From the cell containing the given text, extract its center point as (x, y) coordinate. 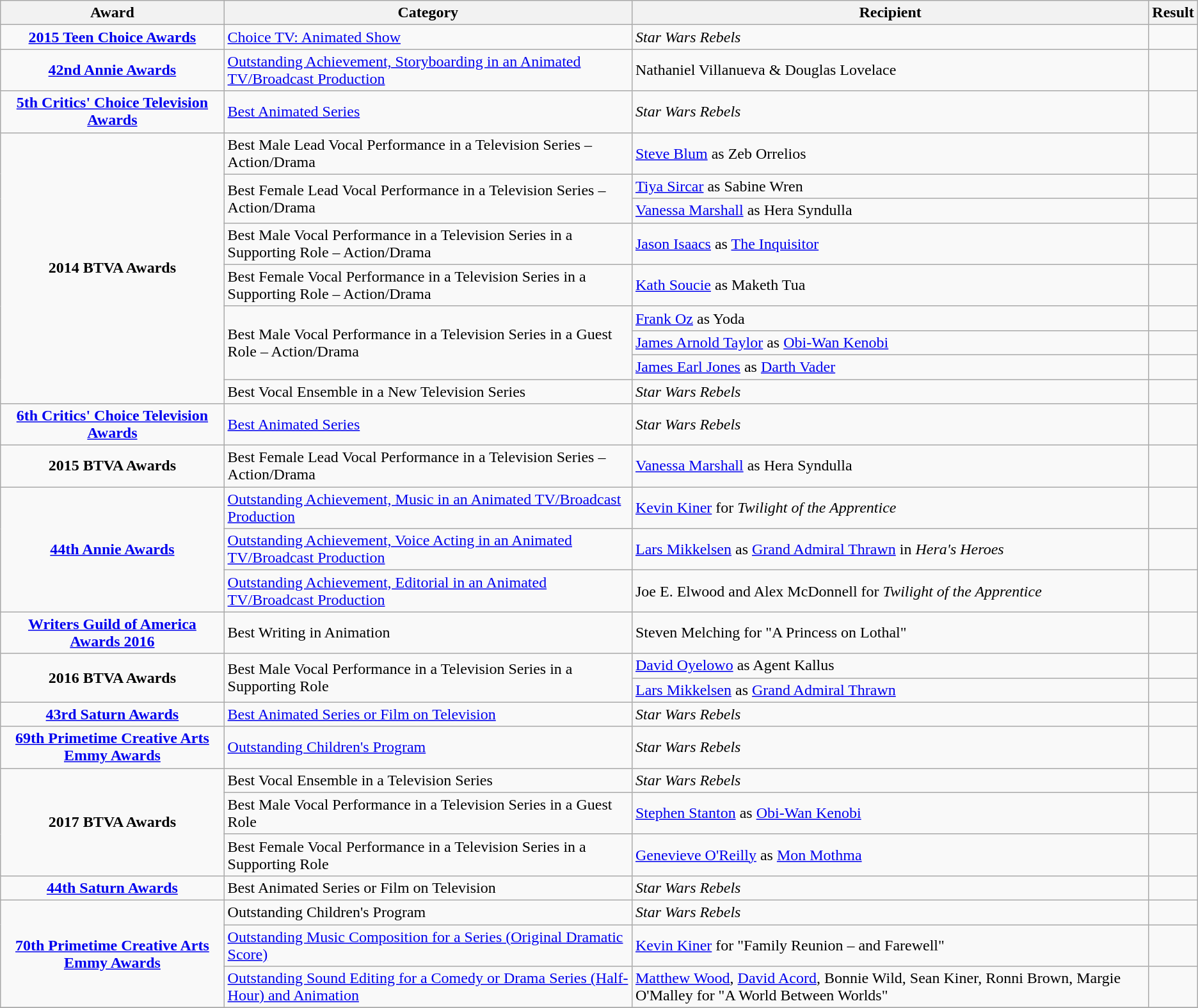
Category (427, 13)
Best Vocal Ensemble in a New Television Series (427, 391)
44th Saturn Awards (113, 888)
Outstanding Sound Editing for a Comedy or Drama Series (Half-Hour) and Animation (427, 987)
Matthew Wood, David Acord, Bonnie Wild, Sean Kiner, Ronni Brown, Margie O'Malley for "A World Between Worlds" (890, 987)
Kevin Kiner for Twilight of the Apprentice (890, 508)
70th Primetime Creative Arts Emmy Awards (113, 954)
James Earl Jones as Darth Vader (890, 367)
2017 BTVA Awards (113, 822)
Outstanding Achievement, Voice Acting in an Animated TV/Broadcast Production (427, 549)
James Arnold Taylor as Obi-Wan Kenobi (890, 342)
Lars Mikkelsen as Grand Admiral Thrawn in Hera's Heroes (890, 549)
43rd Saturn Awards (113, 714)
Frank Oz as Yoda (890, 318)
Best Male Vocal Performance in a Television Series in a Supporting Role (427, 678)
Jason Isaacs as The Inquisitor (890, 243)
Choice TV: Animated Show (427, 37)
5th Critics' Choice Television Awards (113, 111)
Recipient (890, 13)
Outstanding Music Composition for a Series (Original Dramatic Score) (427, 945)
69th Primetime Creative Arts Emmy Awards (113, 748)
2015 BTVA Awards (113, 466)
Best Female Vocal Performance in a Television Series in a Supporting Role (427, 855)
Kevin Kiner for "Family Reunion – and Farewell" (890, 945)
Outstanding Achievement, Editorial in an Animated TV/Broadcast Production (427, 591)
Genevieve O'Reilly as Mon Mothma (890, 855)
Result (1173, 13)
Best Male Vocal Performance in a Television Series in a Guest Role (427, 813)
Best Vocal Ensemble in a Television Series (427, 780)
6th Critics' Choice Television Awards (113, 425)
Stephen Stanton as Obi-Wan Kenobi (890, 813)
2014 BTVA Awards (113, 268)
Steven Melching for "A Princess on Lothal" (890, 632)
Award (113, 13)
Outstanding Achievement, Storyboarding in an Animated TV/Broadcast Production (427, 70)
Best Male Lead Vocal Performance in a Television Series – Action/Drama (427, 154)
Best Female Vocal Performance in a Television Series in a Supporting Role – Action/Drama (427, 285)
Steve Blum as Zeb Orrelios (890, 154)
2016 BTVA Awards (113, 678)
44th Annie Awards (113, 549)
2015 Teen Choice Awards (113, 37)
Best Writing in Animation (427, 632)
Nathaniel Villanueva & Douglas Lovelace (890, 70)
David Oyelowo as Agent Kallus (890, 666)
42nd Annie Awards (113, 70)
Joe E. Elwood and Alex McDonnell for Twilight of the Apprentice (890, 591)
Lars Mikkelsen as Grand Admiral Thrawn (890, 690)
Best Male Vocal Performance in a Television Series in a Supporting Role – Action/Drama (427, 243)
Tiya Sircar as Sabine Wren (890, 186)
Kath Soucie as Maketh Tua (890, 285)
Outstanding Achievement, Music in an Animated TV/Broadcast Production (427, 508)
Writers Guild of America Awards 2016 (113, 632)
Best Male Vocal Performance in a Television Series in a Guest Role – Action/Drama (427, 342)
